Provide the (X, Y) coordinate of the cell's center where the given text is located.  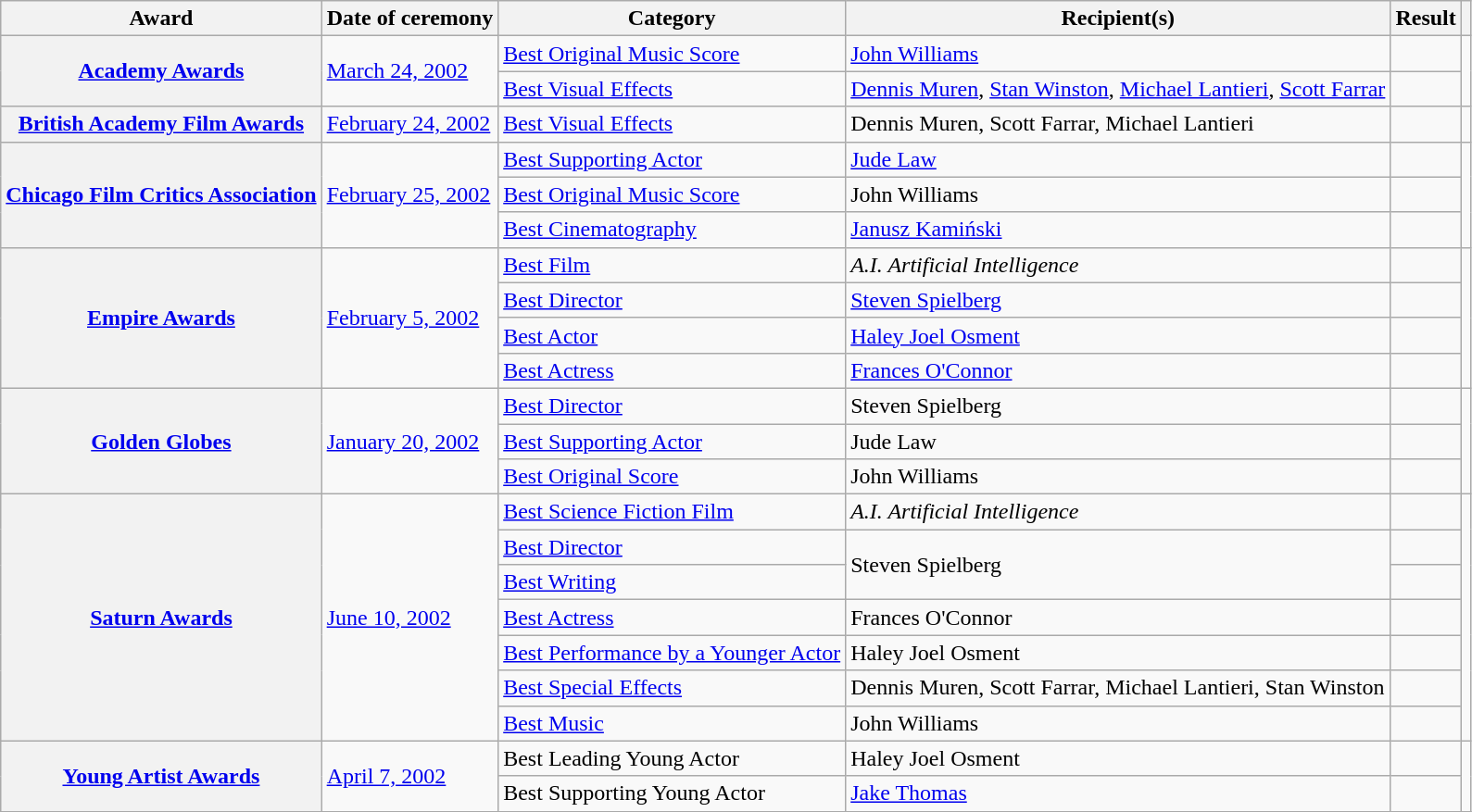
Best Supporting Young Actor (673, 793)
Best Original Score (673, 477)
Best Writing (673, 582)
Young Artist Awards (161, 776)
Award (161, 19)
Result (1426, 19)
Category (673, 19)
Janusz Kamiński (1118, 230)
Chicago Film Critics Association (161, 194)
British Academy Film Awards (161, 124)
February 25, 2002 (409, 194)
Saturn Awards (161, 618)
Empire Awards (161, 318)
Dennis Muren, Scott Farrar, Michael Lantieri, Stan Winston (1118, 688)
Golden Globes (161, 441)
February 24, 2002 (409, 124)
Best Actor (673, 335)
Academy Awards (161, 71)
Jake Thomas (1118, 793)
June 10, 2002 (409, 618)
Best Leading Young Actor (673, 758)
Best Performance by a Younger Actor (673, 653)
March 24, 2002 (409, 71)
February 5, 2002 (409, 318)
April 7, 2002 (409, 776)
Best Special Effects (673, 688)
Date of ceremony (409, 19)
Best Science Fiction Film (673, 512)
January 20, 2002 (409, 441)
Best Music (673, 723)
Recipient(s) (1118, 19)
Dennis Muren, Scott Farrar, Michael Lantieri (1118, 124)
Dennis Muren, Stan Winston, Michael Lantieri, Scott Farrar (1118, 89)
Best Film (673, 265)
Best Cinematography (673, 230)
